Output the (x, y) coordinate of the center of the cell containing the given text.  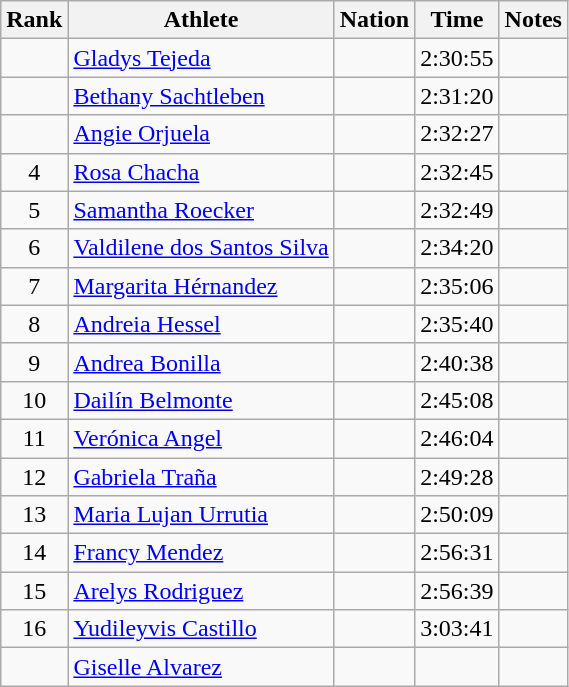
Time (457, 20)
Gabriela Traña (201, 477)
2:56:31 (457, 553)
5 (34, 210)
2:49:28 (457, 477)
2:56:39 (457, 591)
Angie Orjuela (201, 134)
Athlete (201, 20)
2:40:38 (457, 362)
2:45:08 (457, 400)
Yudileyvis Castillo (201, 629)
14 (34, 553)
Samantha Roecker (201, 210)
Valdilene dos Santos Silva (201, 248)
Arelys Rodriguez (201, 591)
Andreia Hessel (201, 324)
9 (34, 362)
Francy Mendez (201, 553)
Bethany Sachtleben (201, 96)
10 (34, 400)
2:34:20 (457, 248)
2:35:40 (457, 324)
Margarita Hérnandez (201, 286)
Rosa Chacha (201, 172)
2:46:04 (457, 438)
Gladys Tejeda (201, 58)
2:32:49 (457, 210)
Giselle Alvarez (201, 667)
2:32:45 (457, 172)
6 (34, 248)
Rank (34, 20)
2:31:20 (457, 96)
13 (34, 515)
11 (34, 438)
16 (34, 629)
7 (34, 286)
8 (34, 324)
2:32:27 (457, 134)
15 (34, 591)
Maria Lujan Urrutia (201, 515)
Notes (533, 20)
Dailín Belmonte (201, 400)
2:50:09 (457, 515)
12 (34, 477)
3:03:41 (457, 629)
2:35:06 (457, 286)
Nation (374, 20)
Andrea Bonilla (201, 362)
Verónica Angel (201, 438)
4 (34, 172)
2:30:55 (457, 58)
